For the text-containing cell, return its midpoint in (x, y) coordinate format. 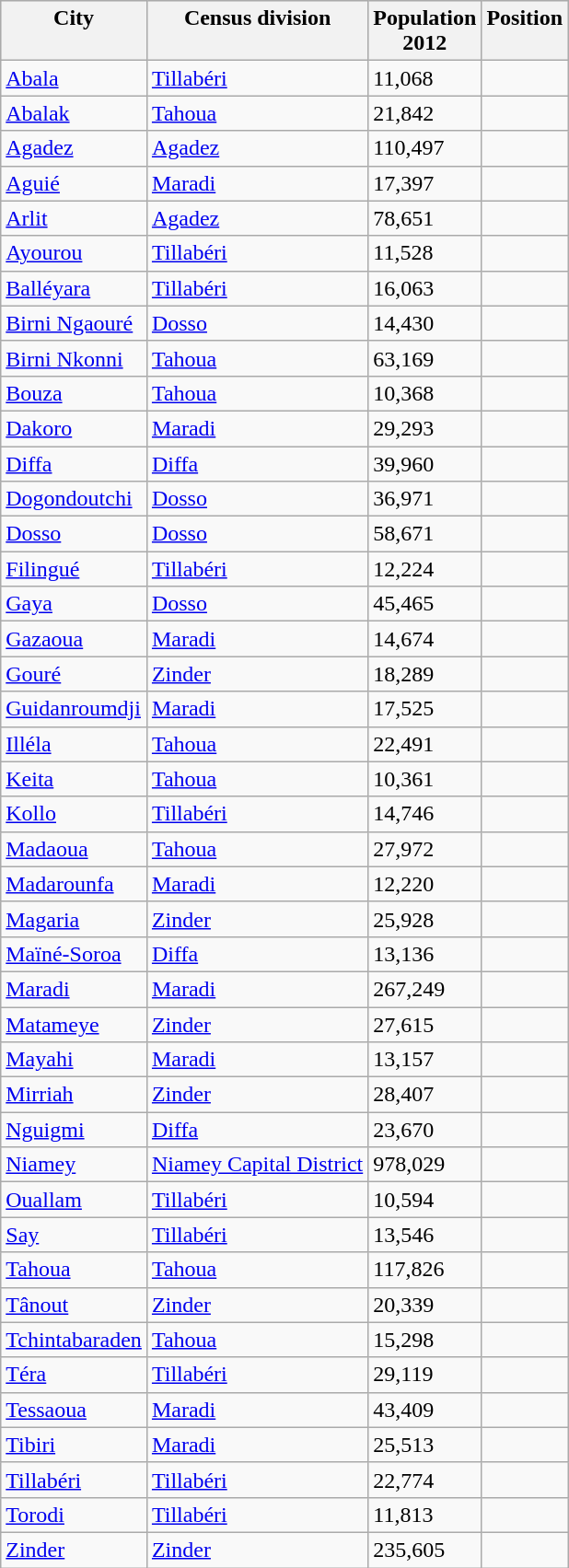
13,546 (425, 1235)
Tessaoua (74, 1410)
22,774 (425, 1480)
16,063 (425, 288)
10,594 (425, 1200)
58,671 (425, 534)
Maïné-Soroa (74, 954)
12,224 (425, 569)
Birni Nkonni (74, 358)
15,298 (425, 1340)
978,029 (425, 1165)
267,249 (425, 989)
Téra (74, 1375)
43,409 (425, 1410)
25,513 (425, 1445)
28,407 (425, 1095)
21,842 (425, 113)
Gazaoua (74, 639)
Mirriah (74, 1095)
29,293 (425, 428)
27,615 (425, 1025)
11,813 (425, 1515)
11,528 (425, 253)
25,928 (425, 919)
Niamey (74, 1165)
Bouza (74, 393)
13,157 (425, 1060)
Dakoro (74, 428)
Mayahi (74, 1060)
Abalak (74, 113)
Gouré (74, 674)
Guidanroumdji (74, 709)
12,220 (425, 884)
18,289 (425, 674)
Madarounfa (74, 884)
14,674 (425, 639)
City (74, 31)
Madaoua (74, 849)
Balléyara (74, 288)
27,972 (425, 849)
Kollo (74, 814)
Tchintabaraden (74, 1340)
Say (74, 1235)
39,960 (425, 463)
20,339 (425, 1305)
78,651 (425, 218)
Aguié (74, 183)
Birni Ngaouré (74, 323)
22,491 (425, 744)
Matameye (74, 1025)
Gaya (74, 604)
Arlit (74, 218)
Ouallam (74, 1200)
10,368 (425, 393)
63,169 (425, 358)
45,465 (425, 604)
Population2012 (425, 31)
14,746 (425, 814)
Ayourou (74, 253)
13,136 (425, 954)
Position (525, 31)
Tânout (74, 1305)
11,068 (425, 78)
235,605 (425, 1550)
117,826 (425, 1270)
Abala (74, 78)
Niamey Capital District (257, 1165)
Keita (74, 779)
Dogondoutchi (74, 499)
14,430 (425, 323)
29,119 (425, 1375)
Magaria (74, 919)
36,971 (425, 499)
Nguigmi (74, 1130)
Filingué (74, 569)
17,525 (425, 709)
23,670 (425, 1130)
10,361 (425, 779)
Tibiri (74, 1445)
Census division (257, 31)
110,497 (425, 148)
Illéla (74, 744)
17,397 (425, 183)
Torodi (74, 1515)
